Determine the [X, Y] coordinate at the center of the cell enclosing the given text.  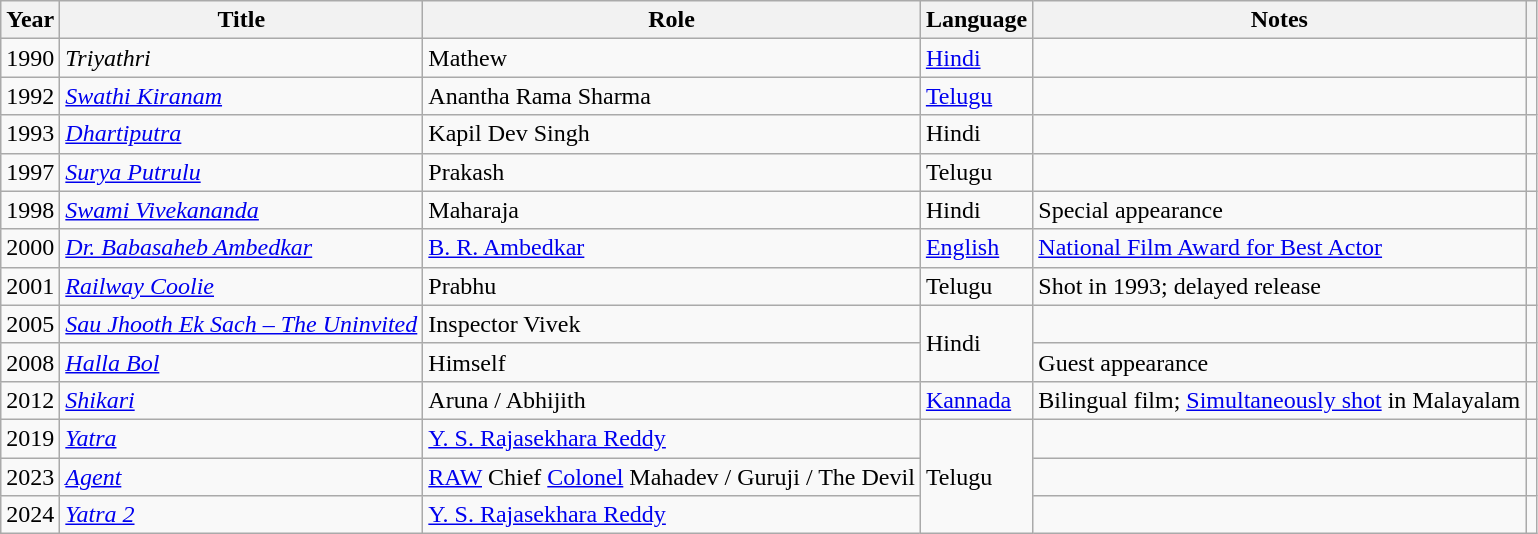
Prakash [672, 172]
1992 [30, 96]
English [976, 248]
Year [30, 20]
2008 [30, 362]
Title [242, 20]
RAW Chief Colonel Mahadev / Guruji / The Devil [672, 477]
Inspector Vivek [672, 324]
1997 [30, 172]
2023 [30, 477]
Dr. Babasaheb Ambedkar [242, 248]
Dhartiputra [242, 134]
2012 [30, 400]
Yatra [242, 438]
Triyathri [242, 58]
Language [976, 20]
Kannada [976, 400]
Special appearance [1280, 210]
Halla Bol [242, 362]
2000 [30, 248]
Swathi Kiranam [242, 96]
Shot in 1993; delayed release [1280, 286]
Yatra 2 [242, 515]
Aruna / Abhijith [672, 400]
Swami Vivekananda [242, 210]
2005 [30, 324]
Maharaja [672, 210]
National Film Award for Best Actor [1280, 248]
Notes [1280, 20]
Anantha Rama Sharma [672, 96]
Prabhu [672, 286]
Railway Coolie [242, 286]
B. R. Ambedkar [672, 248]
Agent [242, 477]
1993 [30, 134]
Himself [672, 362]
Guest appearance [1280, 362]
Mathew [672, 58]
Kapil Dev Singh [672, 134]
Shikari [242, 400]
1998 [30, 210]
Role [672, 20]
1990 [30, 58]
2024 [30, 515]
Sau Jhooth Ek Sach – The Uninvited [242, 324]
Surya Putrulu [242, 172]
2001 [30, 286]
2019 [30, 438]
Bilingual film; Simultaneously shot in Malayalam [1280, 400]
